Pinpoint the cell where the given text exists, returning its (x, y) midpoint coordinate. 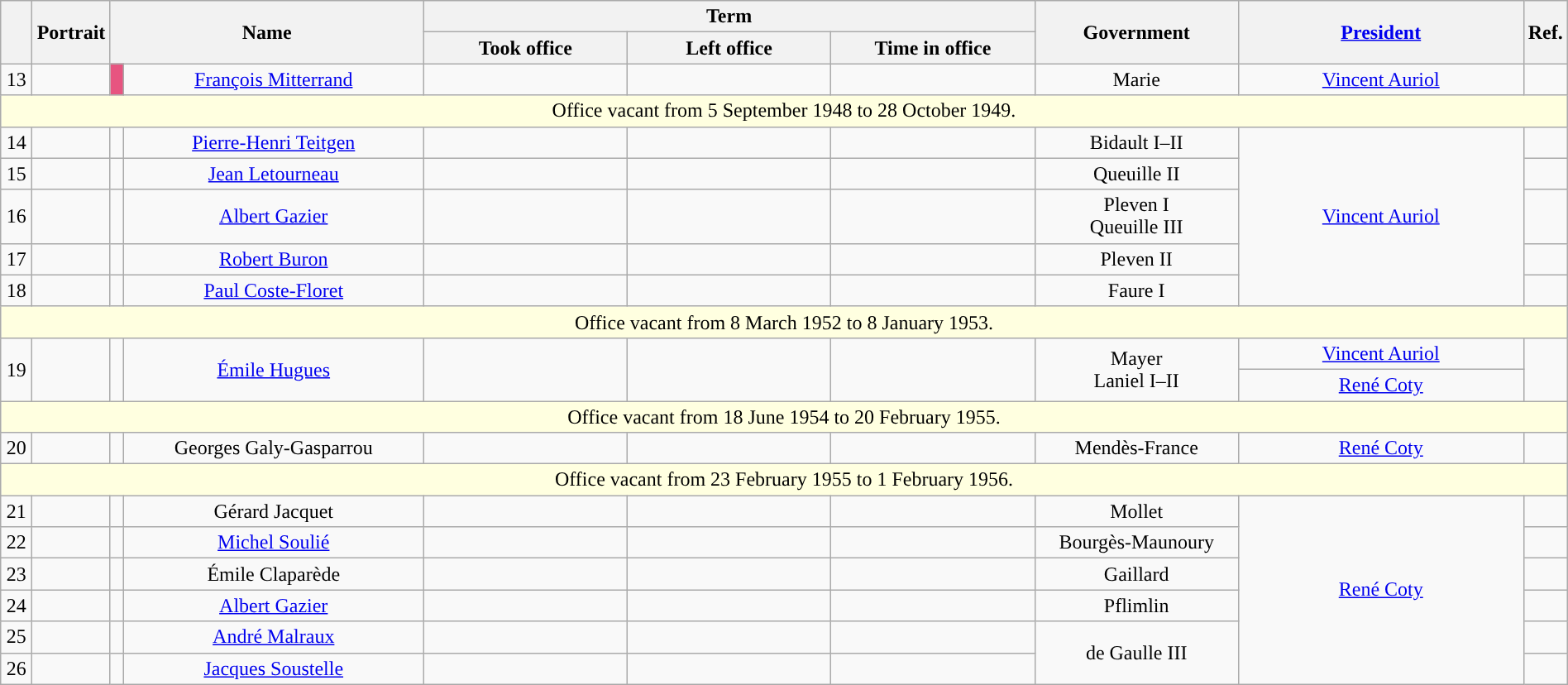
Pflimlin (1136, 606)
MayerLaniel I–II (1136, 369)
François Mitterrand (273, 79)
Marie (1136, 79)
Georges Galy-Gasparrou (273, 448)
Jacques Soustelle (273, 668)
Term (729, 17)
Mollet (1136, 511)
Faure I (1136, 290)
Mendès-France (1136, 448)
Pleven IQueuille III (1136, 217)
Time in office (933, 48)
18 (17, 290)
26 (17, 668)
Took office (525, 48)
Office vacant from 18 June 1954 to 20 February 1955. (784, 416)
President (1381, 32)
Robert Buron (273, 259)
22 (17, 543)
Portrait (71, 32)
13 (17, 79)
Name (266, 32)
Pleven II (1136, 259)
Michel Soulié (273, 543)
Gérard Jacquet (273, 511)
24 (17, 606)
Government (1136, 32)
Pierre-Henri Teitgen (273, 142)
Office vacant from 8 March 1952 to 8 January 1953. (784, 322)
Office vacant from 23 February 1955 to 1 February 1956. (784, 480)
25 (17, 637)
15 (17, 174)
19 (17, 369)
André Malraux (273, 637)
Jean Letourneau (273, 174)
Bourgès-Maunoury (1136, 543)
16 (17, 217)
14 (17, 142)
23 (17, 574)
21 (17, 511)
Émile Hugues (273, 369)
Queuille II (1136, 174)
Gaillard (1136, 574)
17 (17, 259)
Office vacant from 5 September 1948 to 28 October 1949. (784, 111)
Émile Claparède (273, 574)
Paul Coste-Floret (273, 290)
Ref. (1545, 32)
Left office (729, 48)
20 (17, 448)
Bidault I–II (1136, 142)
de Gaulle III (1136, 653)
